Output the [x, y] coordinate of the center of the cell containing the given text.  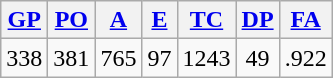
DP [258, 20]
.922 [306, 58]
97 [160, 58]
PO [72, 20]
49 [258, 58]
A [118, 20]
E [160, 20]
TC [206, 20]
GP [24, 20]
1243 [206, 58]
765 [118, 58]
338 [24, 58]
381 [72, 58]
FA [306, 20]
